For the text-containing cell, return its midpoint in (X, Y) coordinate format. 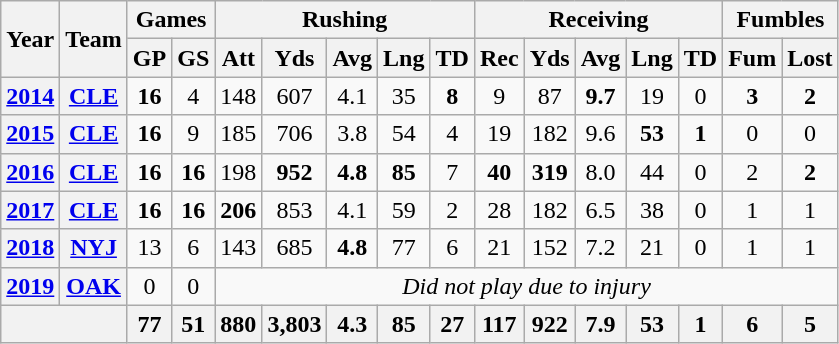
922 (550, 324)
8 (452, 96)
3.8 (352, 134)
Rec (499, 58)
706 (294, 134)
2018 (30, 248)
NYJ (94, 248)
59 (404, 210)
OAK (94, 286)
3,803 (294, 324)
9.6 (600, 134)
Fum (752, 58)
87 (550, 96)
607 (294, 96)
38 (652, 210)
319 (550, 172)
8.0 (600, 172)
7.2 (600, 248)
853 (294, 210)
5 (810, 324)
Receiving (598, 20)
185 (238, 134)
2019 (30, 286)
Lost (810, 58)
152 (550, 248)
148 (238, 96)
952 (294, 172)
198 (238, 172)
2016 (30, 172)
Team (94, 39)
6.5 (600, 210)
3 (752, 96)
51 (194, 324)
Did not play due to injury (526, 286)
Games (170, 20)
35 (404, 96)
2017 (30, 210)
2015 (30, 134)
4.3 (352, 324)
Rushing (345, 20)
54 (404, 134)
27 (452, 324)
GP (149, 58)
685 (294, 248)
44 (652, 172)
9.7 (600, 96)
40 (499, 172)
Fumbles (780, 20)
143 (238, 248)
28 (499, 210)
2014 (30, 96)
7.9 (600, 324)
Att (238, 58)
206 (238, 210)
Year (30, 39)
GS (194, 58)
117 (499, 324)
7 (452, 172)
880 (238, 324)
13 (149, 248)
